Return (x, y) of the center of cell containing provided text 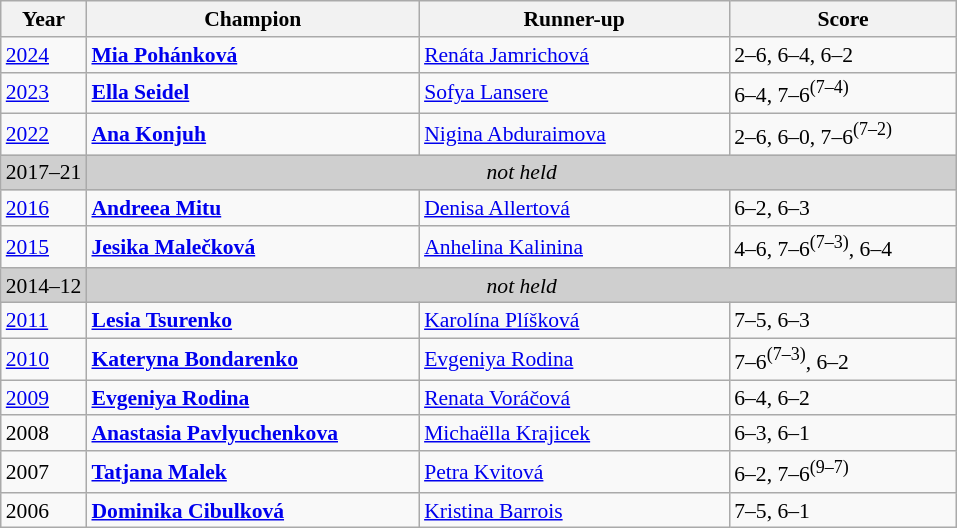
6–2, 6–3 (843, 209)
2017–21 (44, 173)
Score (843, 19)
2023 (44, 92)
Renáta Jamrichová (574, 55)
6–3, 6–1 (843, 434)
Petra Kvitová (574, 472)
Denisa Allertová (574, 209)
Kateryna Bondarenko (252, 360)
2008 (44, 434)
Year (44, 19)
Sofya Lansere (574, 92)
2007 (44, 472)
2–6, 6–0, 7–6(7–2) (843, 134)
Nigina Abduraimova (574, 134)
Tatjana Malek (252, 472)
2022 (44, 134)
Mia Pohánková (252, 55)
Ella Seidel (252, 92)
2011 (44, 321)
Renata Voráčová (574, 398)
2016 (44, 209)
Michaëlla Krajicek (574, 434)
Andreea Mitu (252, 209)
2015 (44, 246)
2014–12 (44, 286)
6–2, 7–6(9–7) (843, 472)
2009 (44, 398)
Jesika Malečková (252, 246)
Runner-up (574, 19)
2–6, 6–4, 6–2 (843, 55)
6–4, 6–2 (843, 398)
Champion (252, 19)
Ana Konjuh (252, 134)
2024 (44, 55)
Anhelina Kalinina (574, 246)
4–6, 7–6(7–3), 6–4 (843, 246)
2010 (44, 360)
Karolína Plíšková (574, 321)
Anastasia Pavlyuchenkova (252, 434)
Lesia Tsurenko (252, 321)
6–4, 7–6(7–4) (843, 92)
7–5, 6–3 (843, 321)
7–6(7–3), 6–2 (843, 360)
